Extract the (x, y) coordinate from the center of the cell holding the provided text.  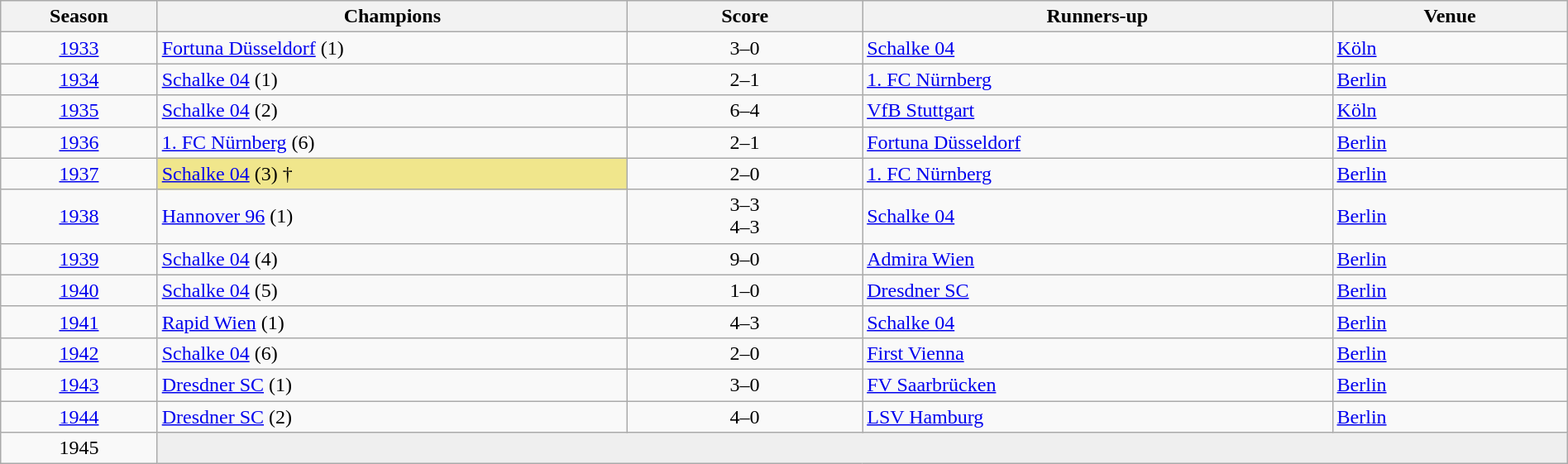
Fortuna Düsseldorf (1) (392, 48)
1937 (79, 174)
VfB Stuttgart (1097, 111)
FV Saarbrücken (1097, 385)
1942 (79, 353)
1940 (79, 290)
3–3 4–3 (745, 217)
1–0 (745, 290)
1939 (79, 259)
6–4 (745, 111)
Dresdner SC (1097, 290)
Season (79, 17)
1943 (79, 385)
LSV Hamburg (1097, 416)
Rapid Wien (1) (392, 322)
4–3 (745, 322)
Hannover 96 (1) (392, 217)
1933 (79, 48)
1941 (79, 322)
Fortuna Düsseldorf (1097, 142)
9–0 (745, 259)
Runners-up (1097, 17)
First Vienna (1097, 353)
1934 (79, 79)
Schalke 04 (2) (392, 111)
Schalke 04 (6) (392, 353)
Champions (392, 17)
1935 (79, 111)
Dresdner SC (2) (392, 416)
Schalke 04 (1) (392, 79)
Venue (1450, 17)
Admira Wien (1097, 259)
1938 (79, 217)
1936 (79, 142)
4–0 (745, 416)
Schalke 04 (5) (392, 290)
1944 (79, 416)
Dresdner SC (1) (392, 385)
Score (745, 17)
1. FC Nürnberg (6) (392, 142)
Schalke 04 (3) † (392, 174)
Schalke 04 (4) (392, 259)
1945 (79, 448)
